Search for the cell housing the specified text and yield its [X, Y] center coordinate. 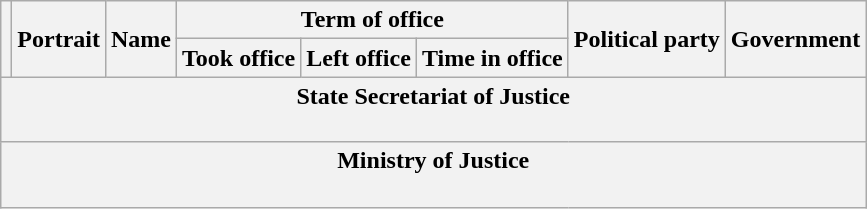
Name [140, 39]
Term of office [373, 20]
Political party [646, 39]
Government [795, 39]
Time in office [492, 58]
Left office [359, 58]
Ministry of Justice [434, 174]
State Secretariat of Justice [434, 110]
Portrait [59, 39]
Took office [239, 58]
